Find where the given text appears and provide that cell's center as [X, Y] coordinate. 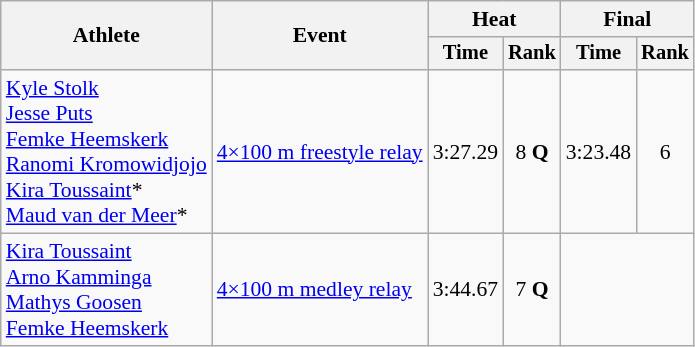
6 [665, 152]
3:27.29 [466, 152]
Kyle StolkJesse PutsFemke HeemskerkRanomi KromowidjojoKira Toussaint*Maud van der Meer* [106, 152]
Event [320, 36]
7 Q [532, 290]
Final [628, 19]
Heat [494, 19]
4×100 m freestyle relay [320, 152]
3:23.48 [598, 152]
Kira ToussaintArno KammingaMathys GoosenFemke Heemskerk [106, 290]
4×100 m medley relay [320, 290]
3:44.67 [466, 290]
Athlete [106, 36]
8 Q [532, 152]
